Capture the cell that displays the provided text and extract its (x, y) central coordinate. 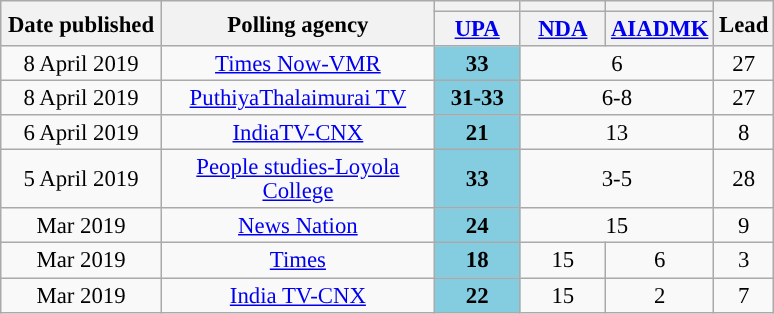
9 (744, 226)
News Nation (298, 226)
Times (298, 260)
AIADMK (660, 30)
8 (744, 132)
6 April 2019 (82, 132)
People studies-Loyola College (298, 180)
Date published (82, 24)
3-5 (617, 180)
PuthiyaThalaimurai TV (298, 98)
13 (617, 132)
Lead (744, 24)
28 (744, 180)
India TV-CNX (298, 296)
Times Now-VMR (298, 64)
6-8 (617, 98)
22 (477, 296)
21 (477, 132)
24 (477, 226)
Polling agency (298, 24)
18 (477, 260)
31-33 (477, 98)
IndiaTV-CNX (298, 132)
7 (744, 296)
5 April 2019 (82, 180)
3 (744, 260)
2 (660, 296)
NDA (563, 30)
UPA (477, 30)
